Extract the [X, Y] coordinate from the center of the cell holding the provided text.  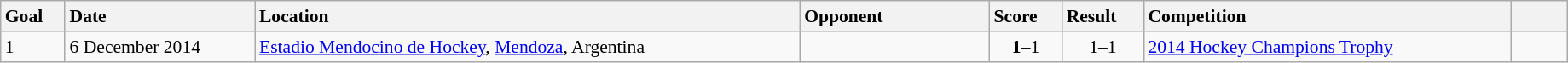
Competition [1327, 16]
Result [1103, 16]
Location [527, 16]
2014 Hockey Champions Trophy [1327, 47]
6 December 2014 [159, 47]
Date [159, 16]
Opponent [894, 16]
1 [33, 47]
Score [1025, 16]
Estadio Mendocino de Hockey, Mendoza, Argentina [527, 47]
Goal [33, 16]
